Pinpoint the cell where the given text exists, returning its [x, y] midpoint coordinate. 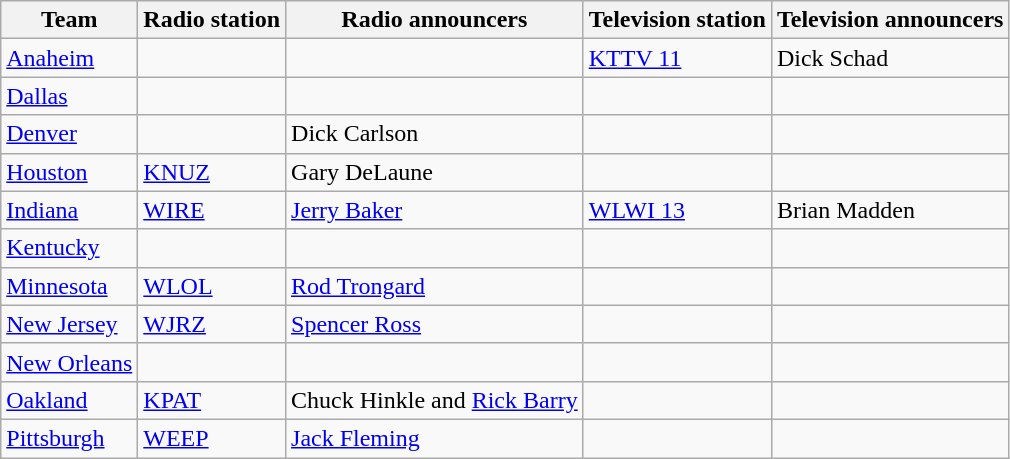
Jerry Baker [435, 210]
Pittsburgh [70, 438]
Anaheim [70, 58]
Spencer Ross [435, 324]
KNUZ [212, 172]
Indiana [70, 210]
Dick Carlson [435, 134]
Team [70, 20]
Television station [677, 20]
Dick Schad [890, 58]
New Orleans [70, 362]
WIRE [212, 210]
WLOL [212, 286]
Kentucky [70, 248]
WEEP [212, 438]
Chuck Hinkle and Rick Barry [435, 400]
WJRZ [212, 324]
Houston [70, 172]
Minnesota [70, 286]
WLWI 13 [677, 210]
New Jersey [70, 324]
Rod Trongard [435, 286]
Television announcers [890, 20]
Radio announcers [435, 20]
Gary DeLaune [435, 172]
Radio station [212, 20]
Jack Fleming [435, 438]
KPAT [212, 400]
KTTV 11 [677, 58]
Brian Madden [890, 210]
Dallas [70, 96]
Denver [70, 134]
Oakland [70, 400]
